For the text-containing cell, return its midpoint in (X, Y) coordinate format. 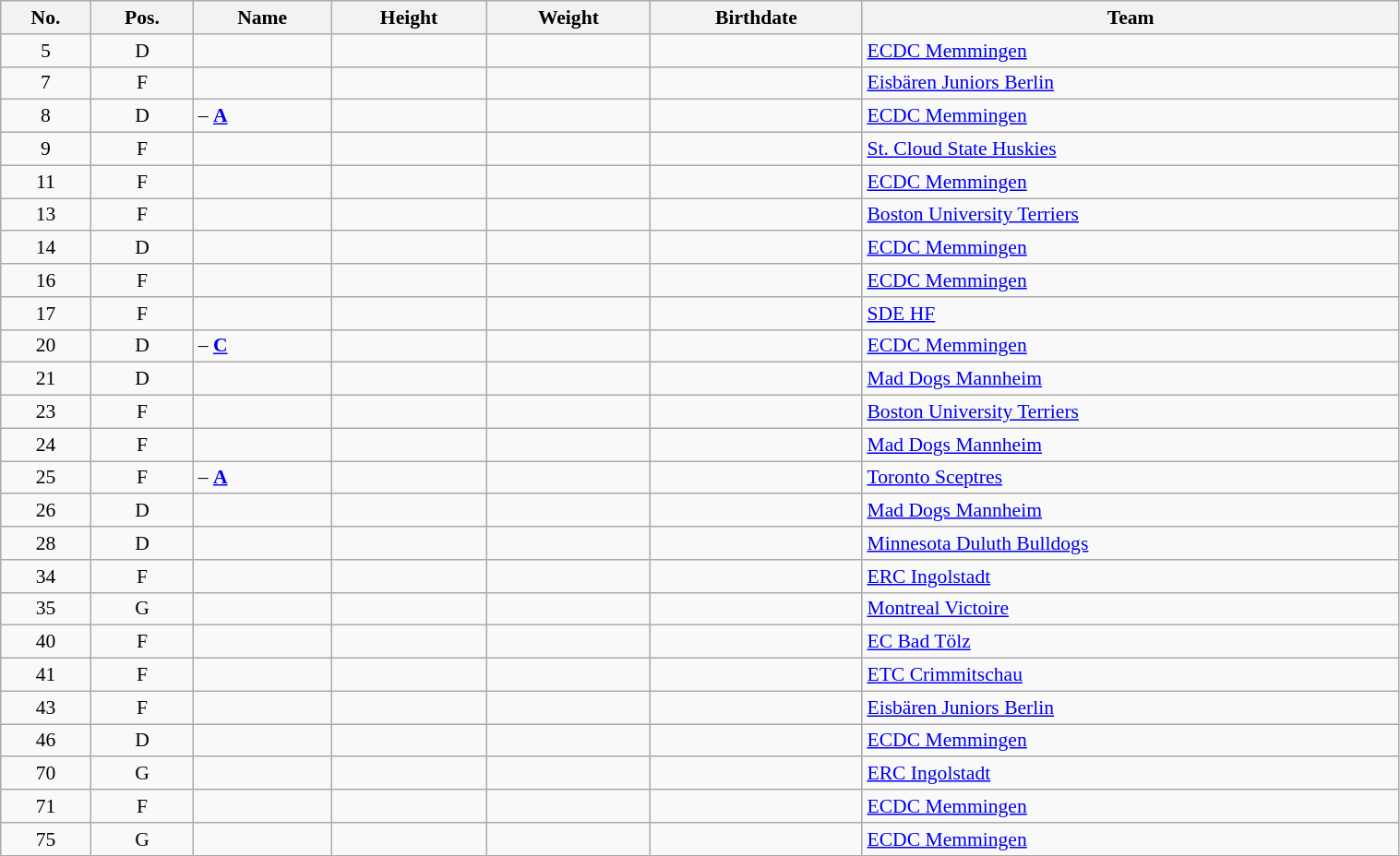
Name (262, 18)
Toronto Sceptres (1131, 478)
43 (46, 707)
– C (262, 346)
21 (46, 379)
16 (46, 280)
5 (46, 51)
35 (46, 609)
71 (46, 806)
11 (46, 182)
Weight (568, 18)
70 (46, 774)
SDE HF (1131, 314)
Montreal Victoire (1131, 609)
9 (46, 149)
St. Cloud State Huskies (1131, 149)
7 (46, 83)
13 (46, 215)
24 (46, 445)
No. (46, 18)
26 (46, 511)
EC Bad Tölz (1131, 642)
Height (410, 18)
ETC Crimmitschau (1131, 675)
20 (46, 346)
17 (46, 314)
23 (46, 412)
25 (46, 478)
75 (46, 839)
14 (46, 248)
40 (46, 642)
Team (1131, 18)
46 (46, 741)
Pos. (142, 18)
34 (46, 577)
Minnesota Duluth Bulldogs (1131, 543)
8 (46, 116)
41 (46, 675)
Birthdate (756, 18)
28 (46, 543)
